Provide the [X, Y] coordinate of the cell's center where the given text is located.  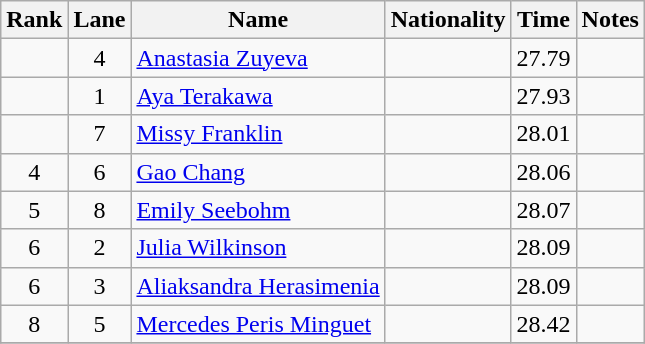
Nationality [448, 20]
27.93 [544, 96]
28.01 [544, 134]
Time [544, 20]
28.42 [544, 324]
1 [100, 96]
Julia Wilkinson [258, 248]
Gao Chang [258, 172]
Aliaksandra Herasimenia [258, 286]
Lane [100, 20]
2 [100, 248]
28.06 [544, 172]
Emily Seebohm [258, 210]
27.79 [544, 58]
Mercedes Peris Minguet [258, 324]
3 [100, 286]
Aya Terakawa [258, 96]
Notes [610, 20]
28.07 [544, 210]
7 [100, 134]
Rank [34, 20]
Name [258, 20]
Anastasia Zuyeva [258, 58]
Missy Franklin [258, 134]
